Detect which cell encompasses the target text, then output its [x, y] center coordinate. 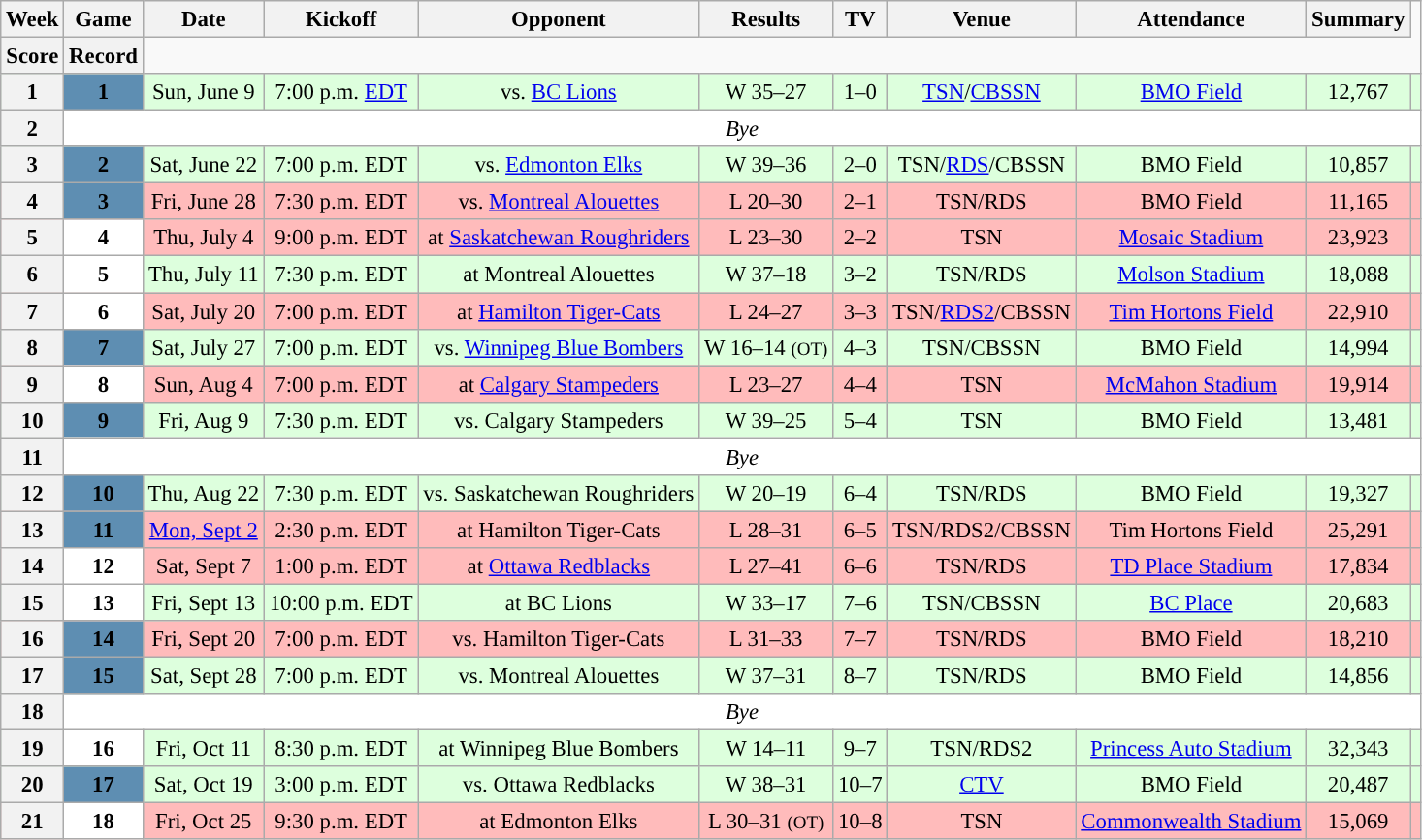
8:30 p.m. EDT [341, 749]
BC Place [1191, 602]
Sat, July 27 [204, 347]
Commonwealth Stadium [1191, 822]
W 14–11 [766, 749]
8–7 [860, 676]
McMahon Stadium [1191, 384]
Fri, Aug 9 [204, 420]
2–1 [860, 202]
Sun, June 9 [204, 92]
Thu, July 4 [204, 238]
L 23–30 [766, 238]
5–4 [860, 420]
Kickoff [341, 19]
Date [204, 19]
vs. Winnipeg Blue Bombers [559, 347]
18,088 [1358, 275]
1–0 [860, 92]
at Edmonton Elks [559, 822]
13,481 [1358, 420]
vs. BC Lions [559, 92]
Summary [1358, 19]
vs. Ottawa Redblacks [559, 785]
L 27–41 [766, 566]
14,856 [1358, 676]
Fri, Oct 25 [204, 822]
at Saskatchewan Roughriders [559, 238]
at Calgary Stampeders [559, 384]
4–3 [860, 347]
W 37–31 [766, 676]
Molson Stadium [1191, 275]
L 23–27 [766, 384]
at Montreal Alouettes [559, 275]
Mosaic Stadium [1191, 238]
Mon, Sept 2 [204, 530]
2:30 p.m. EDT [341, 530]
9:30 p.m. EDT [341, 822]
W 35–27 [766, 92]
W 37–18 [766, 275]
at Ottawa Redblacks [559, 566]
10–8 [860, 822]
L 30–31 (OT) [766, 822]
vs. Calgary Stampeders [559, 420]
Sat, Oct 19 [204, 785]
6–5 [860, 530]
20,683 [1358, 602]
19,327 [1358, 494]
CTV [982, 785]
7–7 [860, 639]
9–7 [860, 749]
Thu, July 11 [204, 275]
11,165 [1358, 202]
L 28–31 [766, 530]
L 24–27 [766, 311]
W 39–36 [766, 165]
2–2 [860, 238]
22,910 [1358, 311]
6–6 [860, 566]
Fri, Sept 13 [204, 602]
15,069 [1358, 822]
TD Place Stadium [1191, 566]
TSN/RDS/CBSSN [982, 165]
23,923 [1358, 238]
Thu, Aug 22 [204, 494]
Sat, Sept 28 [204, 676]
Record [103, 56]
W 39–25 [766, 420]
Results [766, 19]
vs. Edmonton Elks [559, 165]
W 38–31 [766, 785]
Venue [982, 19]
17,834 [1358, 566]
vs. Saskatchewan Roughriders [559, 494]
3–3 [860, 311]
25,291 [1358, 530]
19,914 [1358, 384]
10–7 [860, 785]
Princess Auto Stadium [1191, 749]
18,210 [1358, 639]
20,487 [1358, 785]
Fri, June 28 [204, 202]
2–0 [860, 165]
3–2 [860, 275]
20 [33, 785]
3:00 p.m. EDT [341, 785]
at BC Lions [559, 602]
9:00 p.m. EDT [341, 238]
Fri, Oct 11 [204, 749]
32,343 [1358, 749]
Attendance [1191, 19]
7–6 [860, 602]
4–4 [860, 384]
19 [33, 749]
L 31–33 [766, 639]
14,994 [1358, 347]
vs. Hamilton Tiger-Cats [559, 639]
21 [33, 822]
L 20–30 [766, 202]
Sat, June 22 [204, 165]
W 33–17 [766, 602]
Game [103, 19]
TSN/RDS2 [982, 749]
Opponent [559, 19]
Score [33, 56]
1:00 p.m. EDT [341, 566]
Sun, Aug 4 [204, 384]
12,767 [1358, 92]
10:00 p.m. EDT [341, 602]
Sat, July 20 [204, 311]
TV [860, 19]
W 20–19 [766, 494]
6–4 [860, 494]
Week [33, 19]
10,857 [1358, 165]
at Winnipeg Blue Bombers [559, 749]
Sat, Sept 7 [204, 566]
W 16–14 (OT) [766, 347]
Fri, Sept 20 [204, 639]
